Scan for the cell matching the given text and deliver its (x, y) coordinate at center. 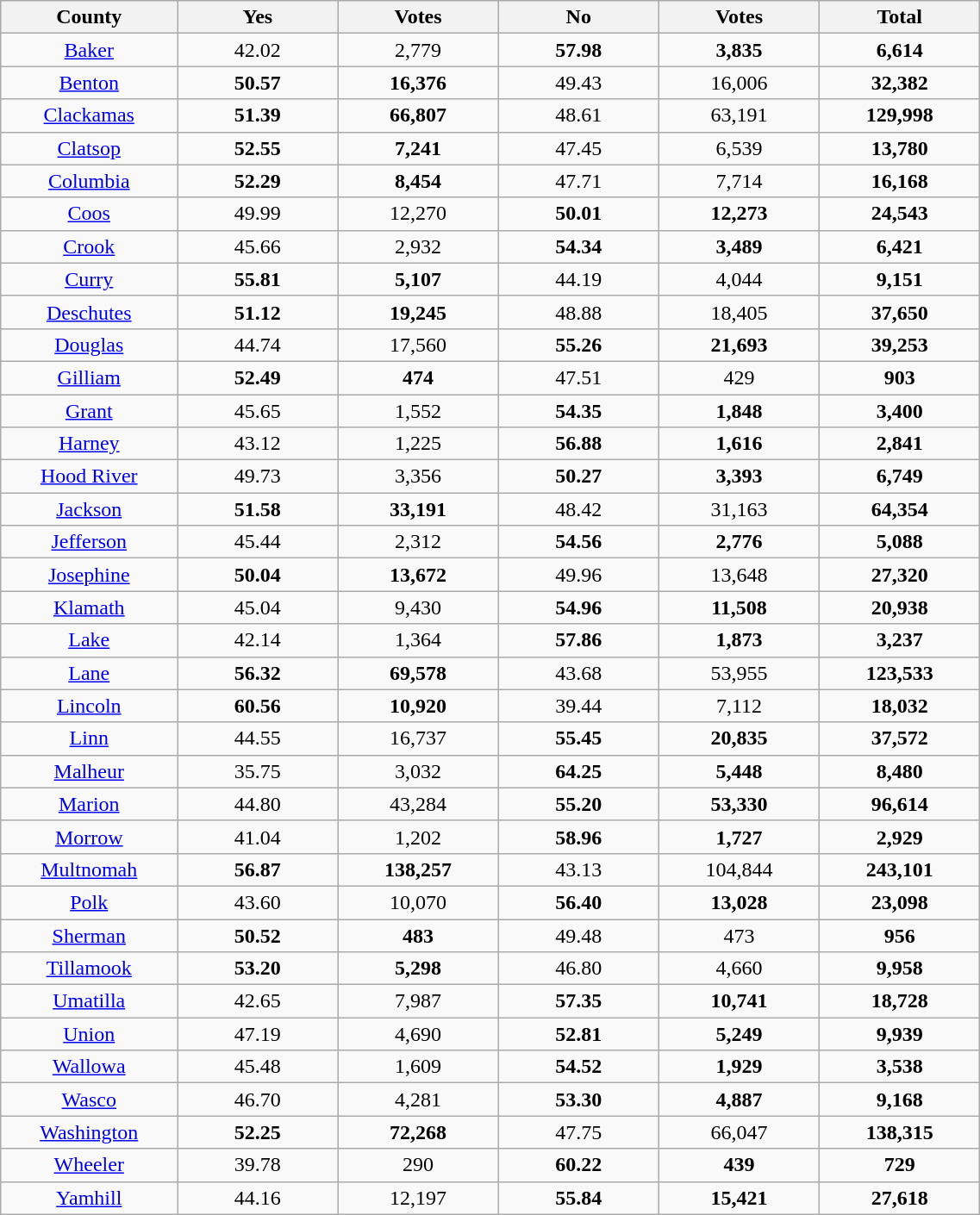
2,929 (900, 837)
27,618 (900, 1198)
48.88 (578, 312)
439 (739, 1165)
21,693 (739, 345)
1,873 (739, 640)
54.96 (578, 607)
Josephine (90, 575)
44.80 (258, 804)
37,650 (900, 312)
12,270 (418, 214)
1,616 (739, 444)
44.74 (258, 345)
Malheur (90, 771)
Yamhill (90, 1198)
19,245 (418, 312)
66,047 (739, 1132)
Lake (90, 640)
Grant (90, 411)
13,672 (418, 575)
Sherman (90, 935)
Douglas (90, 345)
3,835 (739, 50)
55.45 (578, 738)
1,848 (739, 411)
4,660 (739, 969)
13,780 (900, 148)
20,938 (900, 607)
52.49 (258, 377)
474 (418, 377)
8,480 (900, 771)
4,281 (418, 1100)
69,578 (418, 673)
138,315 (900, 1132)
55.20 (578, 804)
Yes (258, 17)
72,268 (418, 1132)
Linn (90, 738)
5,298 (418, 969)
903 (900, 377)
13,648 (739, 575)
45.04 (258, 607)
16,006 (739, 83)
51.12 (258, 312)
Multnomah (90, 869)
64.25 (578, 771)
483 (418, 935)
56.87 (258, 869)
3,489 (739, 246)
48.61 (578, 115)
63,191 (739, 115)
Baker (90, 50)
Wasco (90, 1100)
10,070 (418, 902)
No (578, 17)
60.56 (258, 706)
Washington (90, 1132)
57.86 (578, 640)
44.19 (578, 279)
2,312 (418, 542)
49.96 (578, 575)
Klamath (90, 607)
1,727 (739, 837)
37,572 (900, 738)
Clackamas (90, 115)
138,257 (418, 869)
58.96 (578, 837)
9,168 (900, 1100)
54.34 (578, 246)
39.44 (578, 706)
32,382 (900, 83)
Wallowa (90, 1067)
53,955 (739, 673)
45.66 (258, 246)
Jackson (90, 509)
17,560 (418, 345)
44.16 (258, 1198)
Deschutes (90, 312)
County (90, 17)
53.30 (578, 1100)
Columbia (90, 181)
Hood River (90, 477)
4,887 (739, 1100)
Wheeler (90, 1165)
2,841 (900, 444)
27,320 (900, 575)
9,151 (900, 279)
243,101 (900, 869)
47.71 (578, 181)
16,168 (900, 181)
39.78 (258, 1165)
290 (418, 1165)
6,539 (739, 148)
10,741 (739, 1001)
43.60 (258, 902)
104,844 (739, 869)
1,225 (418, 444)
Clatsop (90, 148)
42.65 (258, 1001)
45.65 (258, 411)
3,032 (418, 771)
55.84 (578, 1198)
50.52 (258, 935)
12,197 (418, 1198)
51.39 (258, 115)
6,421 (900, 246)
729 (900, 1165)
3,400 (900, 411)
56.32 (258, 673)
Jefferson (90, 542)
47.51 (578, 377)
50.01 (578, 214)
54.52 (578, 1067)
Umatilla (90, 1001)
Morrow (90, 837)
55.26 (578, 345)
16,737 (418, 738)
8,454 (418, 181)
5,448 (739, 771)
49.99 (258, 214)
473 (739, 935)
2,776 (739, 542)
50.27 (578, 477)
24,543 (900, 214)
9,958 (900, 969)
53.20 (258, 969)
33,191 (418, 509)
Union (90, 1034)
Lane (90, 673)
52.29 (258, 181)
1,609 (418, 1067)
46.70 (258, 1100)
43.13 (578, 869)
7,112 (739, 706)
45.48 (258, 1067)
20,835 (739, 738)
1,552 (418, 411)
Coos (90, 214)
123,533 (900, 673)
55.81 (258, 279)
4,044 (739, 279)
57.35 (578, 1001)
52.55 (258, 148)
2,779 (418, 50)
45.44 (258, 542)
9,430 (418, 607)
Curry (90, 279)
Lincoln (90, 706)
9,939 (900, 1034)
1,364 (418, 640)
49.73 (258, 477)
18,032 (900, 706)
Gilliam (90, 377)
16,376 (418, 83)
47.45 (578, 148)
43.12 (258, 444)
129,998 (900, 115)
56.40 (578, 902)
18,405 (739, 312)
11,508 (739, 607)
Marion (90, 804)
50.04 (258, 575)
2,932 (418, 246)
4,690 (418, 1034)
44.55 (258, 738)
3,538 (900, 1067)
53,330 (739, 804)
49.48 (578, 935)
35.75 (258, 771)
48.42 (578, 509)
54.35 (578, 411)
42.02 (258, 50)
1,929 (739, 1067)
Tillamook (90, 969)
7,241 (418, 148)
10,920 (418, 706)
18,728 (900, 1001)
52.25 (258, 1132)
5,107 (418, 279)
Total (900, 17)
3,356 (418, 477)
66,807 (418, 115)
50.57 (258, 83)
96,614 (900, 804)
5,088 (900, 542)
46.80 (578, 969)
52.81 (578, 1034)
51.58 (258, 509)
5,249 (739, 1034)
Harney (90, 444)
39,253 (900, 345)
12,273 (739, 214)
47.75 (578, 1132)
6,749 (900, 477)
49.43 (578, 83)
54.56 (578, 542)
429 (739, 377)
42.14 (258, 640)
43,284 (418, 804)
3,237 (900, 640)
56.88 (578, 444)
3,393 (739, 477)
57.98 (578, 50)
31,163 (739, 509)
1,202 (418, 837)
Polk (90, 902)
6,614 (900, 50)
60.22 (578, 1165)
7,987 (418, 1001)
956 (900, 935)
64,354 (900, 509)
47.19 (258, 1034)
23,098 (900, 902)
43.68 (578, 673)
7,714 (739, 181)
Crook (90, 246)
15,421 (739, 1198)
13,028 (739, 902)
41.04 (258, 837)
Benton (90, 83)
